Capture the cell that displays the provided text and extract its [x, y] central coordinate. 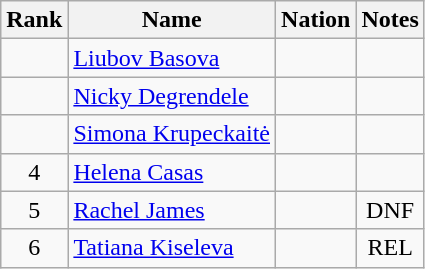
5 [34, 210]
Simona Krupeckaitė [172, 134]
DNF [390, 210]
Nicky Degrendele [172, 96]
Liubov Basova [172, 58]
Rachel James [172, 210]
Nation [316, 20]
Helena Casas [172, 172]
Tatiana Kiseleva [172, 248]
Rank [34, 20]
4 [34, 172]
Notes [390, 20]
6 [34, 248]
REL [390, 248]
Name [172, 20]
